Search for the cell housing the specified text and yield its (x, y) center coordinate. 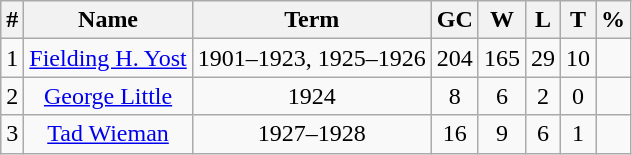
Term (312, 20)
3 (12, 134)
Name (108, 20)
29 (542, 58)
204 (454, 58)
10 (578, 58)
L (542, 20)
T (578, 20)
W (502, 20)
1927–1928 (312, 134)
Tad Wieman (108, 134)
% (614, 20)
Fielding H. Yost (108, 58)
16 (454, 134)
165 (502, 58)
GC (454, 20)
George Little (108, 96)
1901–1923, 1925–1926 (312, 58)
# (12, 20)
9 (502, 134)
1924 (312, 96)
8 (454, 96)
0 (578, 96)
